Extract the (X, Y) coordinate from the center of the cell holding the provided text.  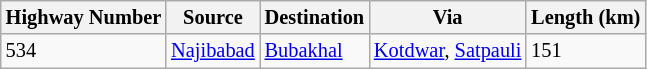
Kotdwar, Satpauli (448, 51)
Destination (314, 17)
Highway Number (84, 17)
151 (586, 51)
Bubakhal (314, 51)
Length (km) (586, 17)
534 (84, 51)
Source (212, 17)
Najibabad (212, 51)
Via (448, 17)
